Return the [x, y] coordinate for the center point of the cell that contains the specified text.  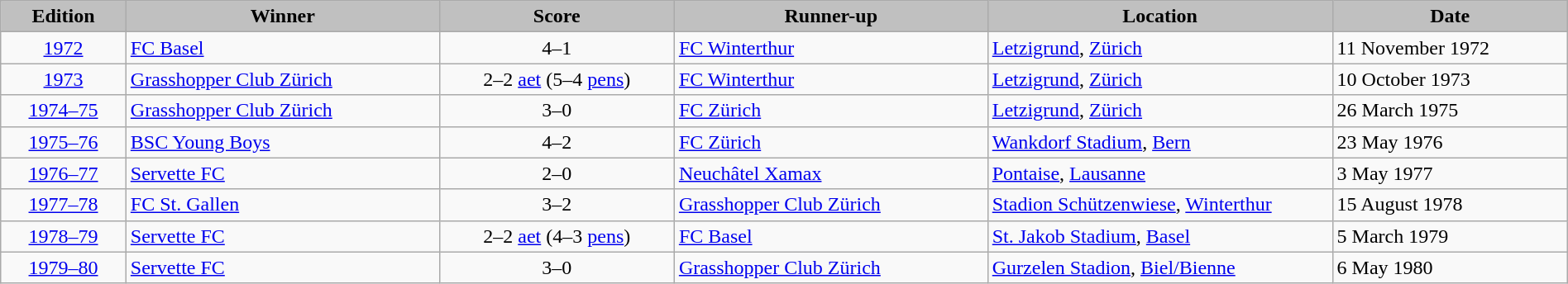
1975–76 [64, 142]
BSC Young Boys [283, 142]
Wankdorf Stadium, Bern [1159, 142]
1972 [64, 48]
2–2 aet (5–4 pens) [557, 79]
1978–79 [64, 236]
Score [557, 17]
3 May 1977 [1450, 173]
3–2 [557, 205]
St. Jakob Stadium, Basel [1159, 236]
1973 [64, 79]
1974–75 [64, 111]
1976–77 [64, 173]
Winner [283, 17]
2–0 [557, 173]
11 November 1972 [1450, 48]
5 March 1979 [1450, 236]
2–2 aet (4–3 pens) [557, 236]
15 August 1978 [1450, 205]
Stadion Schützenwiese, Winterthur [1159, 205]
Edition [64, 17]
23 May 1976 [1450, 142]
6 May 1980 [1450, 267]
4–1 [557, 48]
Date [1450, 17]
Runner-up [830, 17]
1977–78 [64, 205]
4–2 [557, 142]
Location [1159, 17]
1979–80 [64, 267]
Gurzelen Stadion, Biel/Bienne [1159, 267]
Neuchâtel Xamax [830, 173]
26 March 1975 [1450, 111]
FC St. Gallen [283, 205]
10 October 1973 [1450, 79]
Pontaise, Lausanne [1159, 173]
